Pinpoint the cell where the given text exists, returning its (x, y) midpoint coordinate. 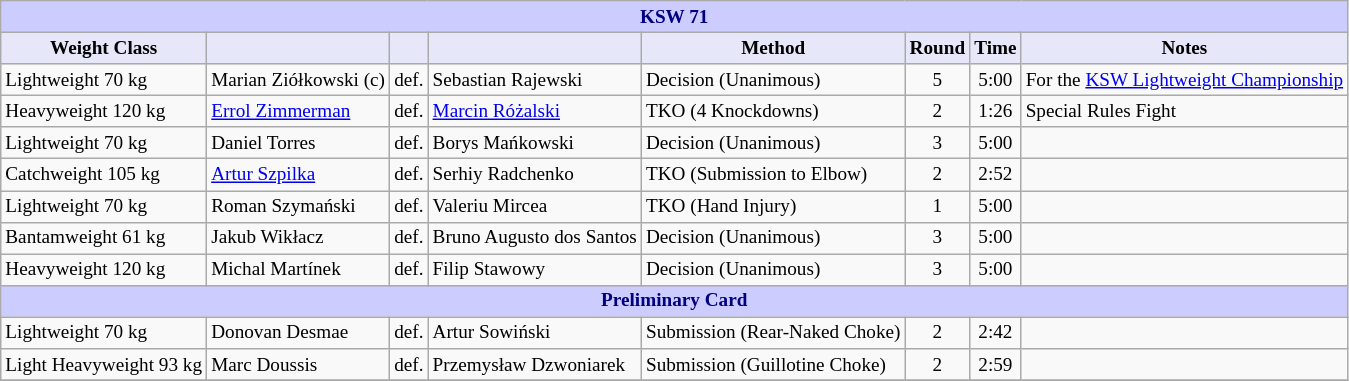
Preliminary Card (674, 301)
Przemysław Dzwoniarek (534, 365)
1:26 (996, 111)
Valeriu Mircea (534, 206)
2:52 (996, 175)
Borys Mańkowski (534, 143)
Light Heavyweight 93 kg (104, 365)
Donovan Desmae (298, 333)
2:42 (996, 333)
For the KSW Lightweight Championship (1184, 80)
TKO (Hand Injury) (773, 206)
Errol Zimmerman (298, 111)
Notes (1184, 48)
Bruno Augusto dos Santos (534, 238)
Marc Doussis (298, 365)
TKO (Submission to Elbow) (773, 175)
Jakub Wikłacz (298, 238)
Bantamweight 61 kg (104, 238)
Special Rules Fight (1184, 111)
Time (996, 48)
TKO (4 Knockdowns) (773, 111)
Daniel Torres (298, 143)
KSW 71 (674, 17)
Artur Szpilka (298, 175)
Artur Sowiński (534, 333)
1 (938, 206)
2:59 (996, 365)
Weight Class (104, 48)
Filip Stawowy (534, 270)
Method (773, 48)
5 (938, 80)
Submission (Guillotine Choke) (773, 365)
Submission (Rear-Naked Choke) (773, 333)
Serhiy Radchenko (534, 175)
Marian Ziółkowski (c) (298, 80)
Roman Szymański (298, 206)
Michal Martínek (298, 270)
Round (938, 48)
Marcin Różalski (534, 111)
Sebastian Rajewski (534, 80)
Catchweight 105 kg (104, 175)
